Find where the given text appears and provide that cell's center as (x, y) coordinate. 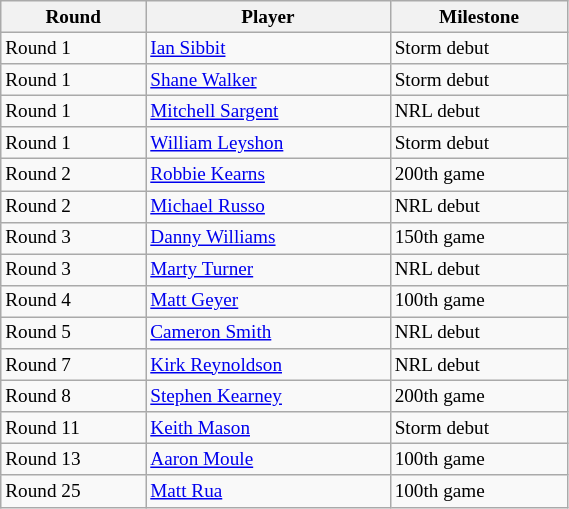
Matt Geyer (268, 301)
Round 13 (74, 460)
Ian Sibbit (268, 48)
Round 25 (74, 491)
Mitchell Sargent (268, 111)
Round 4 (74, 301)
Marty Turner (268, 270)
Matt Rua (268, 491)
Stephen Kearney (268, 396)
Round (74, 17)
Michael Russo (268, 206)
Shane Walker (268, 80)
Danny Williams (268, 238)
Round 5 (74, 333)
Aaron Moule (268, 460)
Round 11 (74, 428)
William Leyshon (268, 143)
Round 8 (74, 396)
Round 7 (74, 365)
Cameron Smith (268, 333)
Player (268, 17)
Kirk Reynoldson (268, 365)
150th game (479, 238)
Keith Mason (268, 428)
Milestone (479, 17)
Robbie Kearns (268, 175)
